Return the (x, y) coordinate for the center point of the cell that contains the specified text.  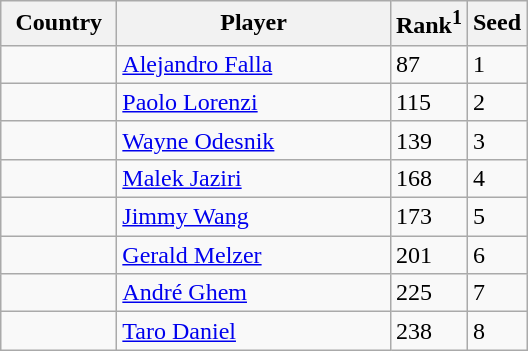
Alejandro Falla (254, 64)
Paolo Lorenzi (254, 102)
6 (496, 255)
Rank1 (428, 24)
Malek Jaziri (254, 178)
7 (496, 293)
Taro Daniel (254, 331)
201 (428, 255)
225 (428, 293)
5 (496, 217)
Jimmy Wang (254, 217)
Player (254, 24)
Gerald Melzer (254, 255)
Wayne Odesnik (254, 140)
André Ghem (254, 293)
2 (496, 102)
173 (428, 217)
139 (428, 140)
1 (496, 64)
238 (428, 331)
Seed (496, 24)
87 (428, 64)
168 (428, 178)
4 (496, 178)
115 (428, 102)
8 (496, 331)
3 (496, 140)
Country (59, 24)
